Return the (X, Y) coordinate for the center point of the cell that contains the specified text.  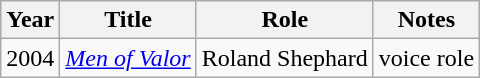
voice role (426, 58)
Title (128, 20)
2004 (30, 58)
Role (284, 20)
Notes (426, 20)
Roland Shephard (284, 58)
Year (30, 20)
Men of Valor (128, 58)
